Determine the [x, y] coordinate at the center of the cell enclosing the given text.  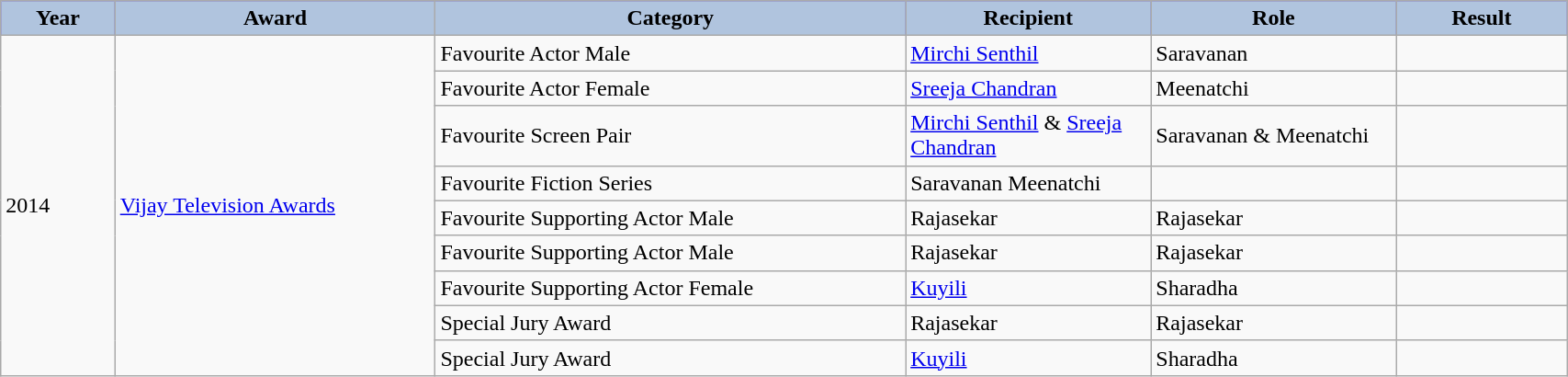
Mirchi Senthil & Sreeja Chandran [1029, 136]
Role [1273, 18]
2014 [58, 206]
Vijay Television Awards [276, 206]
Category [671, 18]
Saravanan & Meenatchi [1273, 136]
Favourite Screen Pair [671, 136]
Favourite Actor Female [671, 88]
Mirchi Senthil [1029, 53]
Saravanan [1273, 53]
Award [276, 18]
Meenatchi [1273, 88]
Saravanan Meenatchi [1029, 183]
Sreeja Chandran [1029, 88]
Result [1482, 18]
Favourite Fiction Series [671, 183]
Favourite Actor Male [671, 53]
Year [58, 18]
Favourite Supporting Actor Female [671, 288]
Recipient [1029, 18]
